Extract the (x, y) coordinate from the center of the cell holding the provided text.  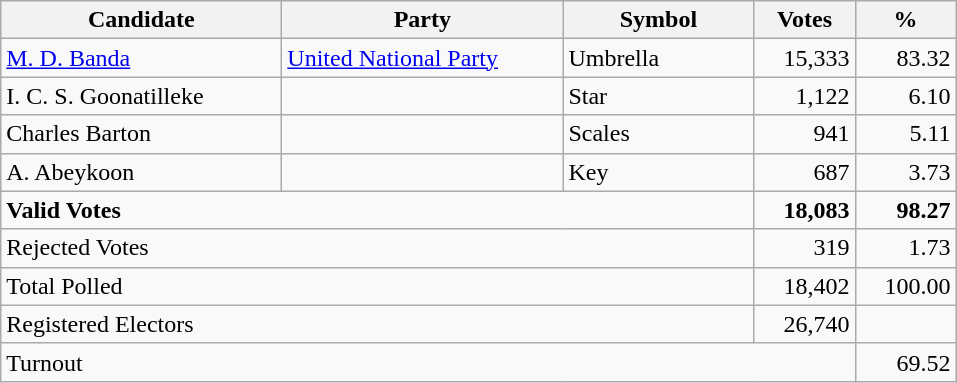
98.27 (906, 210)
941 (804, 134)
319 (804, 248)
Valid Votes (378, 210)
Registered Electors (378, 324)
Symbol (658, 20)
3.73 (906, 172)
69.52 (906, 362)
Umbrella (658, 58)
Candidate (142, 20)
83.32 (906, 58)
6.10 (906, 96)
Star (658, 96)
% (906, 20)
United National Party (422, 58)
Turnout (428, 362)
1.73 (906, 248)
100.00 (906, 286)
26,740 (804, 324)
15,333 (804, 58)
Rejected Votes (378, 248)
Votes (804, 20)
18,083 (804, 210)
I. C. S. Goonatilleke (142, 96)
Scales (658, 134)
Charles Barton (142, 134)
5.11 (906, 134)
Party (422, 20)
Key (658, 172)
M. D. Banda (142, 58)
18,402 (804, 286)
687 (804, 172)
A. Abeykoon (142, 172)
1,122 (804, 96)
Total Polled (378, 286)
